From the cell containing the given text, extract its center point as (x, y) coordinate. 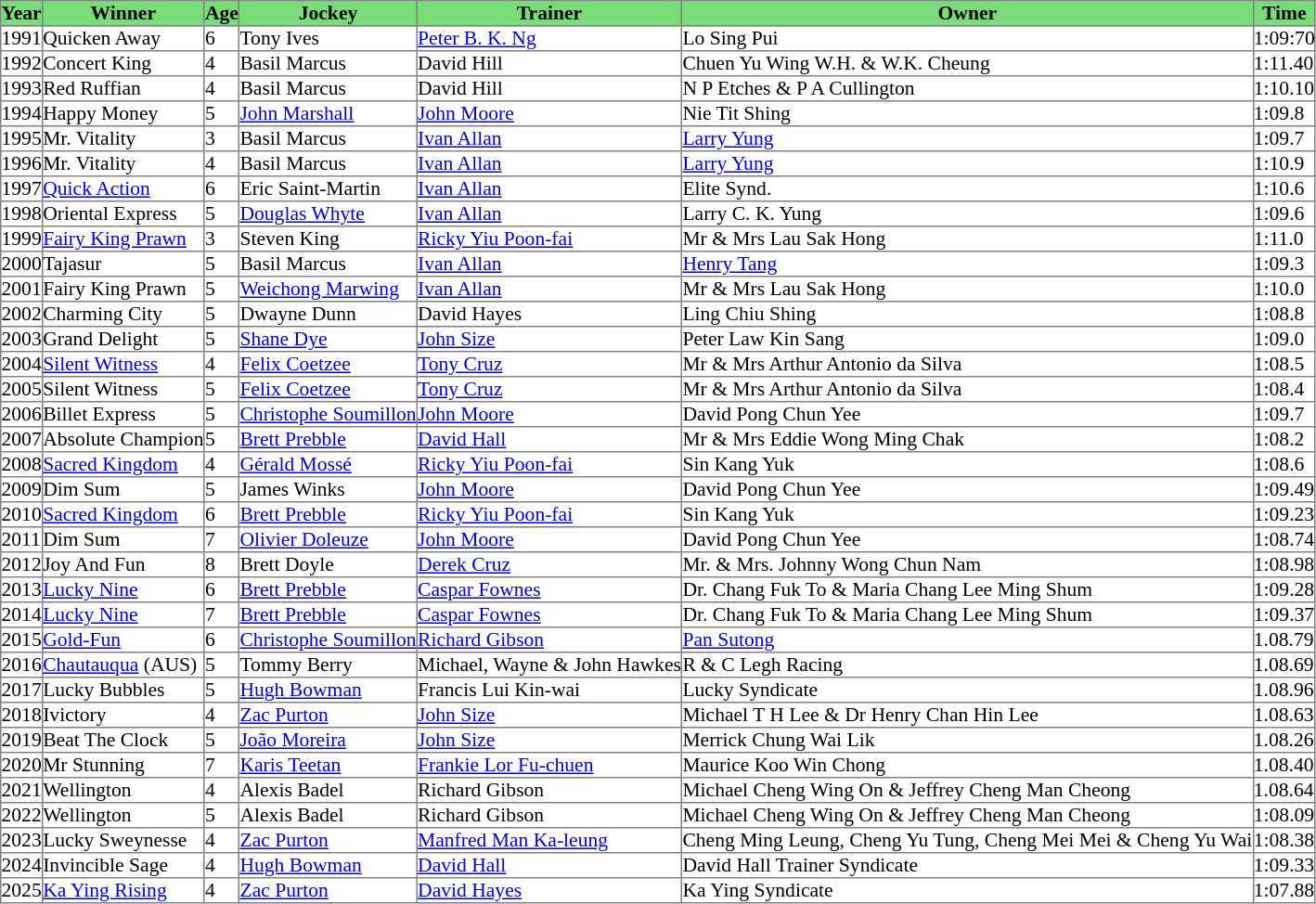
1993 (22, 89)
2004 (22, 364)
1:08.74 (1284, 540)
1:09.33 (1284, 865)
Mr. & Mrs. Johnny Wong Chun Nam (967, 564)
Shane Dye (329, 340)
Quicken Away (123, 39)
Invincible Sage (123, 865)
2001 (22, 290)
1.08.40 (1284, 765)
Ling Chiu Shing (967, 314)
1.08.26 (1284, 741)
1:10.0 (1284, 290)
Manfred Man Ka-leung (549, 841)
1:10.6 (1284, 189)
2000 (22, 264)
Beat The Clock (123, 741)
Gold-Fun (123, 640)
2012 (22, 564)
Dwayne Dunn (329, 314)
1:09.37 (1284, 614)
Derek Cruz (549, 564)
Tommy Berry (329, 665)
8 (221, 564)
1994 (22, 113)
1:11.40 (1284, 63)
2010 (22, 514)
Billet Express (123, 414)
Trainer (549, 13)
Karis Teetan (329, 765)
2016 (22, 665)
2014 (22, 614)
Chuen Yu Wing W.H. & W.K. Cheung (967, 63)
2020 (22, 765)
2011 (22, 540)
1995 (22, 139)
1.08.96 (1284, 691)
Charming City (123, 314)
2023 (22, 841)
Age (221, 13)
Cheng Ming Leung, Cheng Yu Tung, Cheng Mei Mei & Cheng Yu Wai (967, 841)
2017 (22, 691)
2006 (22, 414)
Douglas Whyte (329, 213)
Elite Synd. (967, 189)
Year (22, 13)
Eric Saint-Martin (329, 189)
Tajasur (123, 264)
Absolute Champion (123, 440)
Frankie Lor Fu-chuen (549, 765)
Weichong Marwing (329, 290)
Francis Lui Kin-wai (549, 691)
Peter B. K. Ng (549, 39)
1:08.09 (1284, 815)
Jockey (329, 13)
2019 (22, 741)
Winner (123, 13)
1991 (22, 39)
2015 (22, 640)
Gérald Mossé (329, 464)
1:09.8 (1284, 113)
David Hall Trainer Syndicate (967, 865)
Red Ruffian (123, 89)
James Winks (329, 490)
Chautauqua (AUS) (123, 665)
Ka Ying Syndicate (967, 891)
2008 (22, 464)
1999 (22, 239)
Lucky Sweynesse (123, 841)
Peter Law Kin Sang (967, 340)
Ivictory (123, 715)
Owner (967, 13)
R & C Legh Racing (967, 665)
1:08.38 (1284, 841)
1997 (22, 189)
2021 (22, 791)
Grand Delight (123, 340)
1.08.69 (1284, 665)
Nie Tit Shing (967, 113)
Joy And Fun (123, 564)
1:08.5 (1284, 364)
1:09.3 (1284, 264)
2025 (22, 891)
John Marshall (329, 113)
Tony Ives (329, 39)
2024 (22, 865)
Olivier Doleuze (329, 540)
João Moreira (329, 741)
Michael T H Lee & Dr Henry Chan Hin Lee (967, 715)
Ka Ying Rising (123, 891)
1:08.98 (1284, 564)
2022 (22, 815)
1.08.79 (1284, 640)
1:09.23 (1284, 514)
Larry C. K. Yung (967, 213)
Quick Action (123, 189)
2013 (22, 590)
N P Etches & P A Cullington (967, 89)
Lucky Bubbles (123, 691)
1:09.0 (1284, 340)
1:08.8 (1284, 314)
Happy Money (123, 113)
1:08.4 (1284, 390)
Concert King (123, 63)
1:07.88 (1284, 891)
2007 (22, 440)
Henry Tang (967, 264)
1:09.49 (1284, 490)
Brett Doyle (329, 564)
1:09.6 (1284, 213)
1:09.28 (1284, 590)
Lo Sing Pui (967, 39)
2003 (22, 340)
Mr Stunning (123, 765)
Pan Sutong (967, 640)
Oriental Express (123, 213)
Time (1284, 13)
2005 (22, 390)
1:08.6 (1284, 464)
Maurice Koo Win Chong (967, 765)
1:10.9 (1284, 163)
1998 (22, 213)
1.08.63 (1284, 715)
2009 (22, 490)
1996 (22, 163)
1:11.0 (1284, 239)
1:08.2 (1284, 440)
Michael, Wayne & John Hawkes (549, 665)
Steven King (329, 239)
2002 (22, 314)
Lucky Syndicate (967, 691)
1992 (22, 63)
1.08.64 (1284, 791)
2018 (22, 715)
1:09:70 (1284, 39)
1:10.10 (1284, 89)
Mr & Mrs Eddie Wong Ming Chak (967, 440)
Merrick Chung Wai Lik (967, 741)
